Locate the cell with the specified text and output its [x, y] center coordinate. 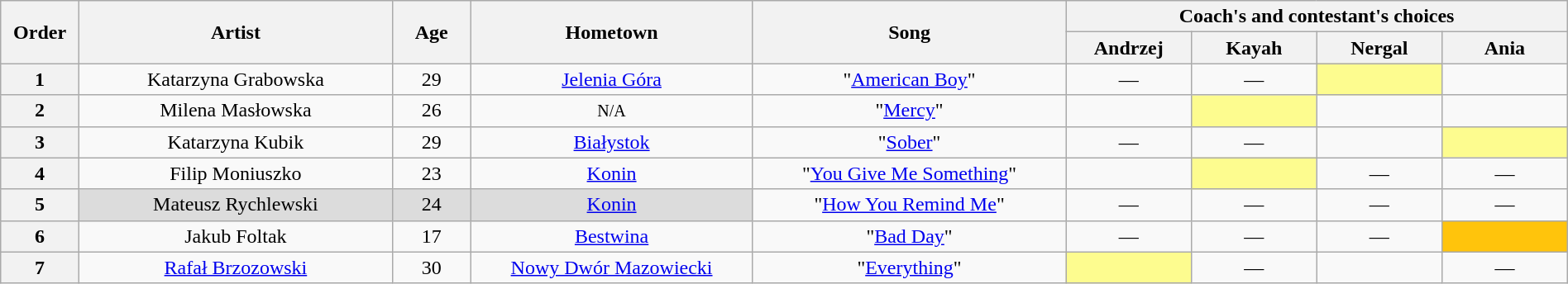
2 [40, 111]
26 [432, 111]
"American Boy" [910, 79]
3 [40, 142]
1 [40, 79]
Jakub Foltak [235, 236]
24 [432, 205]
23 [432, 173]
Rafał Brzozowski [235, 267]
Order [40, 32]
4 [40, 173]
Song [910, 32]
Kayah [1255, 48]
Milena Masłowska [235, 111]
Filip Moniuszko [235, 173]
Ania [1505, 48]
30 [432, 267]
Jelenia Góra [612, 79]
7 [40, 267]
6 [40, 236]
Age [432, 32]
Andrzej [1129, 48]
Hometown [612, 32]
Bestwina [612, 236]
N/A [612, 111]
"Everything" [910, 267]
"Mercy" [910, 111]
"You Give Me Something" [910, 173]
Katarzyna Kubik [235, 142]
5 [40, 205]
"How You Remind Me" [910, 205]
Katarzyna Grabowska [235, 79]
Mateusz Rychlewski [235, 205]
Białystok [612, 142]
"Bad Day" [910, 236]
Nergal [1379, 48]
"Sober" [910, 142]
Coach's and contestant's choices [1317, 17]
17 [432, 236]
Nowy Dwór Mazowiecki [612, 267]
Artist [235, 32]
